From the cell containing the given text, extract its center point as (x, y) coordinate. 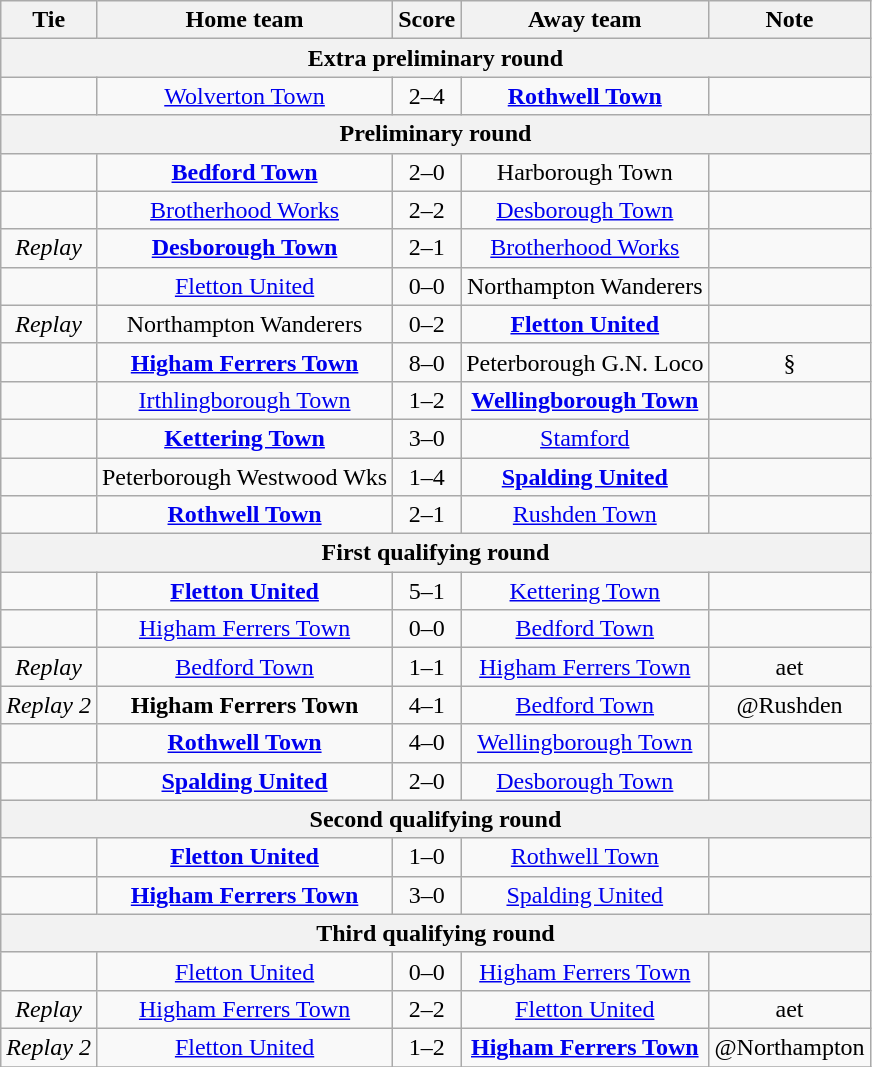
0–2 (427, 324)
Irthlingborough Town (244, 400)
1–4 (427, 477)
Away team (585, 20)
Wolverton Town (244, 96)
Extra preliminary round (436, 58)
@Northampton (790, 1047)
First qualifying round (436, 553)
Second qualifying round (436, 819)
@Rushden (790, 705)
Preliminary round (436, 134)
2–4 (427, 96)
Stamford (585, 438)
Peterborough Westwood Wks (244, 477)
Peterborough G.N. Loco (585, 362)
Third qualifying round (436, 933)
§ (790, 362)
4–1 (427, 705)
8–0 (427, 362)
Harborough Town (585, 172)
1–1 (427, 667)
Score (427, 20)
1–0 (427, 857)
Tie (49, 20)
4–0 (427, 743)
Home team (244, 20)
Rushden Town (585, 515)
Note (790, 20)
5–1 (427, 591)
